Return [x, y] of the center of cell containing provided text 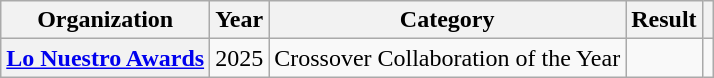
Lo Nuestro Awards [106, 58]
Category [448, 20]
2025 [240, 58]
Year [240, 20]
Crossover Collaboration of the Year [448, 58]
Organization [106, 20]
Result [664, 20]
